Output the [x, y] coordinate of the center of the cell containing the given text.  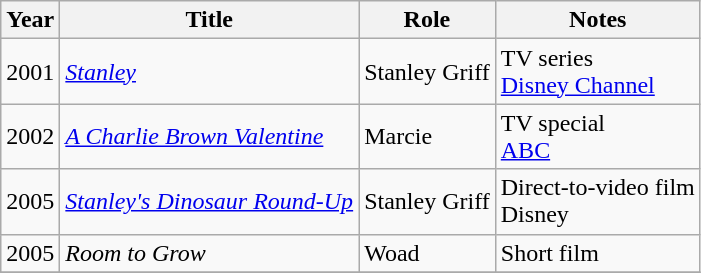
Year [30, 20]
Short film [598, 253]
Stanley [210, 72]
2002 [30, 136]
TV specialABC [598, 136]
A Charlie Brown Valentine [210, 136]
TV seriesDisney Channel [598, 72]
Direct-to-video filmDisney [598, 202]
Marcie [428, 136]
Woad [428, 253]
Title [210, 20]
2001 [30, 72]
Room to Grow [210, 253]
Role [428, 20]
Notes [598, 20]
Stanley's Dinosaur Round-Up [210, 202]
